Pinpoint the cell where the given text exists, returning its [X, Y] midpoint coordinate. 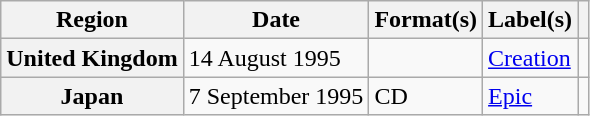
Label(s) [530, 20]
Japan [92, 96]
Creation [530, 58]
United Kingdom [92, 58]
Epic [530, 96]
CD [426, 96]
Date [276, 20]
14 August 1995 [276, 58]
7 September 1995 [276, 96]
Format(s) [426, 20]
Region [92, 20]
